Pinpoint the cell where the given text exists, returning its [x, y] midpoint coordinate. 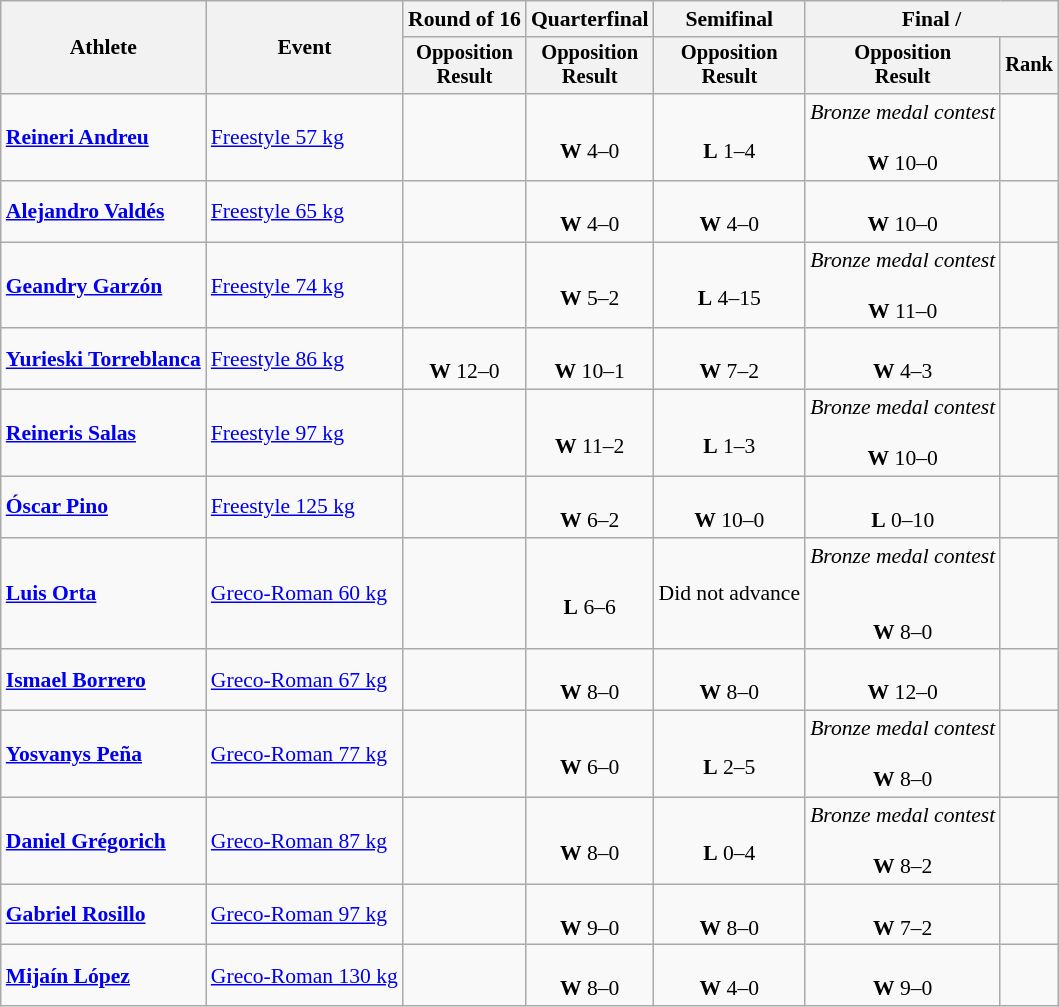
Reineri Andreu [104, 138]
Daniel Grégorich [104, 842]
Luis Orta [104, 594]
Greco-Roman 77 kg [304, 754]
Óscar Pino [104, 508]
Yurieski Torreblanca [104, 360]
Bronze medal contestW 11–0 [902, 286]
Greco-Roman 67 kg [304, 680]
Freestyle 125 kg [304, 508]
W 6–0 [590, 754]
Rank [1029, 66]
W 6–2 [590, 508]
L 1–3 [730, 434]
Semifinal [730, 19]
W 10–1 [590, 360]
W 5–2 [590, 286]
Freestyle 57 kg [304, 138]
Event [304, 48]
L 4–15 [730, 286]
Gabriel Rosillo [104, 914]
Did not advance [730, 594]
L 6–6 [590, 594]
Freestyle 86 kg [304, 360]
Mijaín López [104, 976]
Alejandro Valdés [104, 212]
L 2–5 [730, 754]
L 0–4 [730, 842]
W 11–2 [590, 434]
Greco-Roman 87 kg [304, 842]
L 0–10 [902, 508]
L 1–4 [730, 138]
Ismael Borrero [104, 680]
Quarterfinal [590, 19]
Greco-Roman 60 kg [304, 594]
Greco-Roman 130 kg [304, 976]
Final / [932, 19]
Round of 16 [464, 19]
W 4–3 [902, 360]
Freestyle 65 kg [304, 212]
Bronze medal contestW 8–2 [902, 842]
Geandry Garzón [104, 286]
Yosvanys Peña [104, 754]
Freestyle 97 kg [304, 434]
Freestyle 74 kg [304, 286]
Athlete [104, 48]
Reineris Salas [104, 434]
Greco-Roman 97 kg [304, 914]
